Detect which cell encompasses the target text, then output its (X, Y) center coordinate. 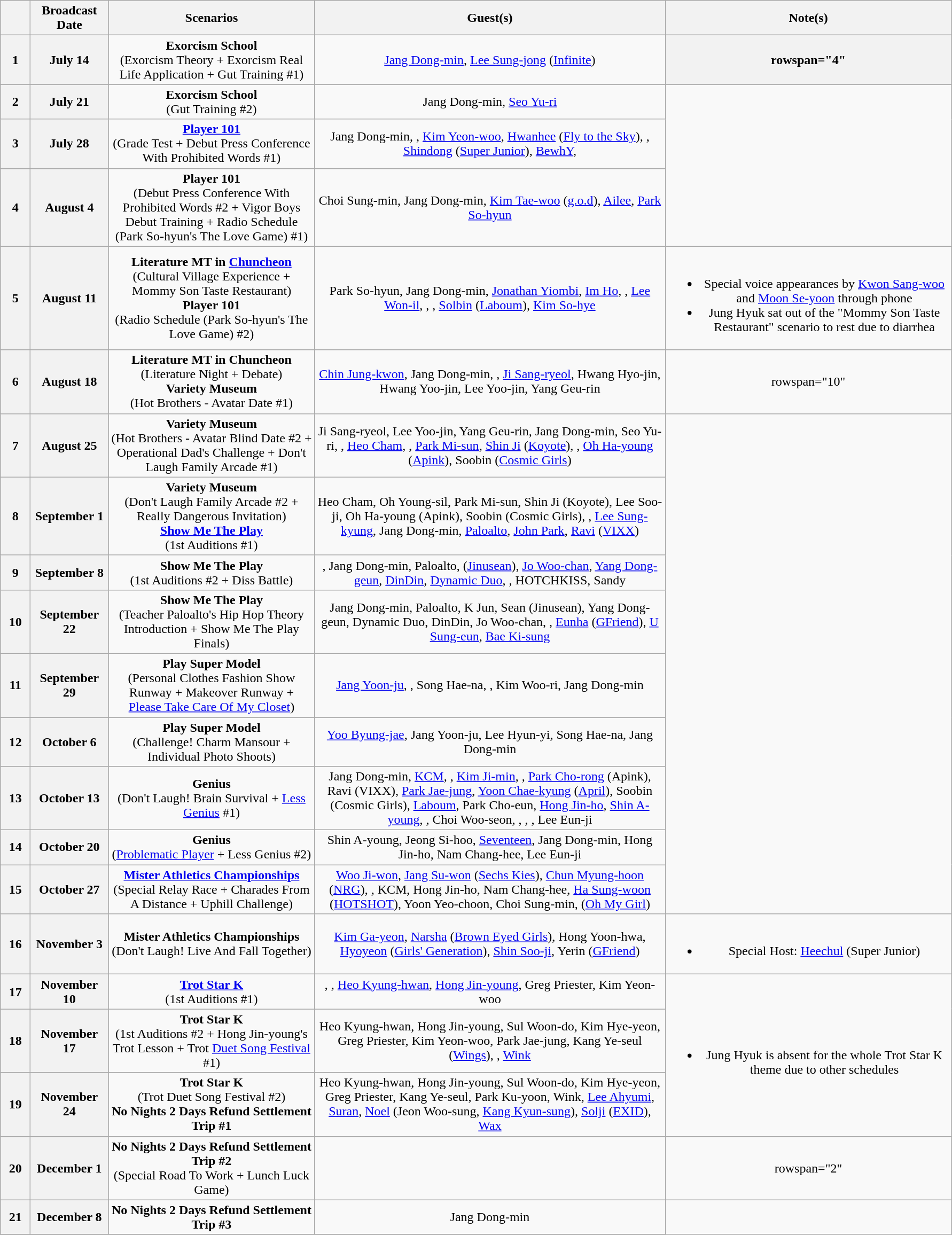
Yoo Byung-jae, Jang Yoon-ju, Lee Hyun-yi, Song Hae-na, Jang Dong-min (490, 741)
rowspan="10" (808, 381)
August 11 (69, 298)
Trot Star K(1st Auditions #2 + Hong Jin-young's Trot Lesson + Trot Duet Song Festival #1) (212, 1041)
November 3 (69, 944)
November 24 (69, 1105)
Jang Dong-min, Paloalto, K Jun, Sean (Jinusean), Yang Dong-geun, Dynamic Duo, DinDin, Jo Woo-chan, , Eunha (GFriend), U Sung-eun, Bae Ki-sung (490, 622)
Genius(Don't Laugh! Brain Survival + Less Genius #1) (212, 798)
August 18 (69, 381)
11 (15, 685)
Special Host: Heechul (Super Junior) (808, 944)
October 13 (69, 798)
Trot Star K(1st Auditions #1) (212, 991)
Player 101(Grade Test + Debut Press Conference With Prohibited Words #1) (212, 144)
Exorcism School(Exorcism Theory + Exorcism Real Life Application + Gut Training #1) (212, 60)
Show Me The Play(1st Auditions #2 + Diss Battle) (212, 573)
13 (15, 798)
4 (15, 207)
Jang Yoon-ju, , Song Hae-na, , Kim Woo-ri, Jang Dong-min (490, 685)
5 (15, 298)
14 (15, 847)
10 (15, 622)
1 (15, 60)
Literature MT in Chuncheon(Literature Night + Debate)Variety Museum(Hot Brothers - Avatar Date #1) (212, 381)
Variety Museum(Don't Laugh Family Arcade #2 + Really Dangerous Invitation)Show Me The Play(1st Auditions #1) (212, 516)
Note(s) (808, 18)
October 20 (69, 847)
November 10 (69, 991)
3 (15, 144)
December 1 (69, 1168)
8 (15, 516)
November 17 (69, 1041)
, Jang Dong-min, Paloalto, (Jinusean), Jo Woo-chan, Yang Dong-geun, DinDin, Dynamic Duo, , HOTCHKISS, Sandy (490, 573)
December 8 (69, 1217)
7 (15, 445)
Trot Star K(Trot Duet Song Festival #2)No Nights 2 Days Refund Settlement Trip #1 (212, 1105)
Shin A-young, Jeong Si-hoo, Seventeen, Jang Dong-min, Hong Jin-ho, Nam Chang-hee, Lee Eun-ji (490, 847)
20 (15, 1168)
Jang Dong-min (490, 1217)
17 (15, 991)
rowspan="4" (808, 60)
September 22 (69, 622)
October 27 (69, 889)
Player 101(Debut Press Conference With Prohibited Words #2 + Vigor Boys Debut Training + Radio Schedule (Park So-hyun's The Love Game) #1) (212, 207)
August 25 (69, 445)
16 (15, 944)
2 (15, 101)
21 (15, 1217)
September 29 (69, 685)
Show Me The Play(Teacher Paloalto's Hip Hop Theory Introduction + Show Me The Play Finals) (212, 622)
Mister Athletics Championships(Special Relay Race + Charades From A Distance + Uphill Challenge) (212, 889)
July 28 (69, 144)
Jung Hyuk is absent for the whole Trot Star K theme due to other schedules (808, 1056)
Guest(s) (490, 18)
September 1 (69, 516)
Literature MT in Chuncheon(Cultural Village Experience + Mommy Son Taste Restaurant)Player 101(Radio Schedule (Park So-hyun's The Love Game) #2) (212, 298)
Choi Sung-min, Jang Dong-min, Kim Tae-woo (g.o.d), Ailee, Park So-hyun (490, 207)
Play Super Model(Personal Clothes Fashion Show Runway + Makeover Runway + Please Take Care Of My Closet) (212, 685)
August 4 (69, 207)
18 (15, 1041)
Broadcast Date (69, 18)
12 (15, 741)
Exorcism School(Gut Training #2) (212, 101)
15 (15, 889)
October 6 (69, 741)
Jang Dong-min, Lee Sung-jong (Infinite) (490, 60)
Mister Athletics Championships(Don't Laugh! Live And Fall Together) (212, 944)
No Nights 2 Days Refund Settlement Trip #3 (212, 1217)
No Nights 2 Days Refund Settlement Trip #2(Special Road To Work + Lunch Luck Game) (212, 1168)
July 14 (69, 60)
Variety Museum(Hot Brothers - Avatar Blind Date #2 + Operational Dad's Challenge + Don't Laugh Family Arcade #1) (212, 445)
rowspan="2" (808, 1168)
Kim Ga-yeon, Narsha (Brown Eyed Girls), Hong Yoon-hwa, Hyoyeon (Girls' Generation), Shin Soo-ji, Yerin (GFriend) (490, 944)
, , Heo Kyung-hwan, Hong Jin-young, Greg Priester, Kim Yeon-woo (490, 991)
Play Super Model(Challenge! Charm Mansour + Individual Photo Shoots) (212, 741)
Jang Dong-min, Seo Yu-ri (490, 101)
Heo Kyung-hwan, Hong Jin-young, Sul Woon-do, Kim Hye-yeon, Greg Priester, Kim Yeon-woo, Park Jae-jung, Kang Ye-seul (Wings), , Wink (490, 1041)
9 (15, 573)
19 (15, 1105)
Chin Jung-kwon, Jang Dong-min, , Ji Sang-ryeol, Hwang Hyo-jin, Hwang Yoo-jin, Lee Yoo-jin, Yang Geu-rin (490, 381)
Jang Dong-min, , Kim Yeon-woo, Hwanhee (Fly to the Sky), , Shindong (Super Junior), BewhY, (490, 144)
September 8 (69, 573)
Scenarios (212, 18)
Genius(Problematic Player + Less Genius #2) (212, 847)
6 (15, 381)
July 21 (69, 101)
Park So-hyun, Jang Dong-min, Jonathan Yiombi, Im Ho, , Lee Won-il, , , Solbin (Laboum), Kim So-hye (490, 298)
